Output the [x, y] coordinate of the center of the cell containing the given text.  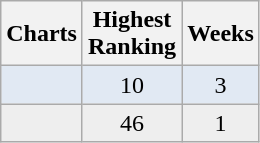
Charts [42, 34]
Weeks [221, 34]
1 [221, 123]
46 [132, 123]
Highest Ranking [132, 34]
3 [221, 85]
10 [132, 85]
